Search for the cell housing the specified text and yield its (X, Y) center coordinate. 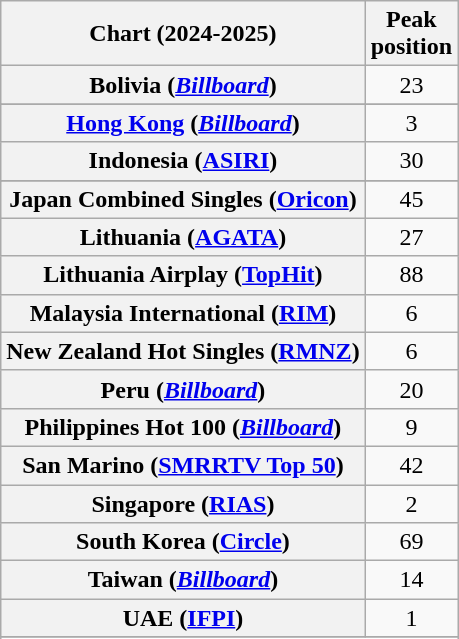
23 (411, 85)
30 (411, 161)
2 (411, 503)
88 (411, 275)
20 (411, 389)
Malaysia International (RIM) (183, 313)
14 (411, 580)
42 (411, 465)
45 (411, 199)
1 (411, 618)
Lithuania Airplay (TopHit) (183, 275)
South Korea (Circle) (183, 542)
Singapore (RIAS) (183, 503)
Philippines Hot 100 (Billboard) (183, 427)
Indonesia (ASIRI) (183, 161)
Japan Combined Singles (Oricon) (183, 199)
San Marino (SMRRTV Top 50) (183, 465)
Chart (2024-2025) (183, 34)
69 (411, 542)
UAE (IFPI) (183, 618)
New Zealand Hot Singles (RMNZ) (183, 351)
Bolivia (Billboard) (183, 85)
Lithuania (AGATA) (183, 237)
Peru (Billboard) (183, 389)
Peakposition (411, 34)
Hong Kong (Billboard) (183, 123)
27 (411, 237)
3 (411, 123)
Taiwan (Billboard) (183, 580)
9 (411, 427)
